Detect which cell encompasses the target text, then output its (X, Y) center coordinate. 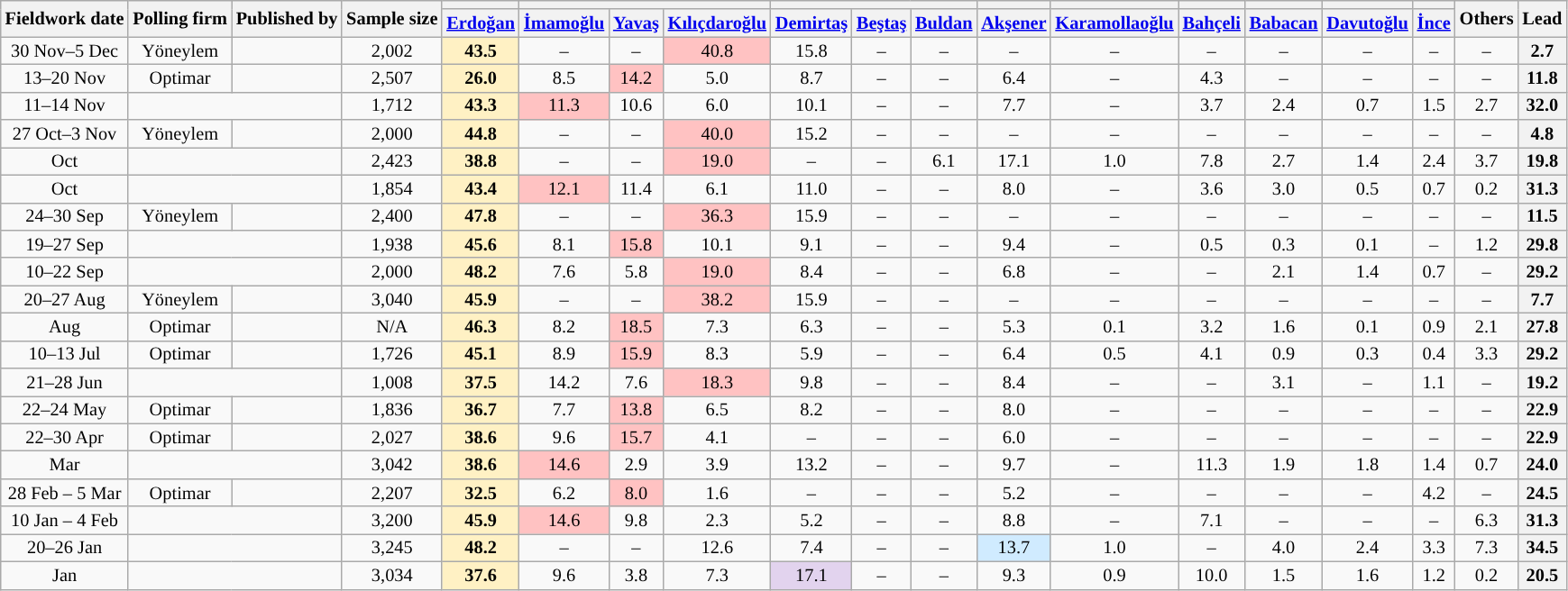
8.9 (564, 355)
22–30 Apr (65, 438)
2.9 (637, 465)
Beştaş (882, 23)
28 Feb – 5 Mar (65, 492)
43.5 (481, 50)
2,207 (391, 492)
9.1 (812, 243)
3.6 (1212, 189)
Erdoğan (481, 23)
11.5 (1542, 216)
Kılıçdaroğlu (718, 23)
27 Oct–3 Nov (65, 133)
20.5 (1542, 575)
İnce (1434, 23)
10.0 (1212, 575)
38.2 (718, 299)
3.0 (1284, 189)
4.0 (1284, 548)
20–27 Aug (65, 299)
24–30 Sep (65, 216)
6.8 (1013, 272)
3,200 (391, 521)
Karamollaoğlu (1114, 23)
4.8 (1542, 133)
3.1 (1284, 382)
1.9 (1284, 465)
Babacan (1284, 23)
Aug (65, 326)
2.3 (718, 521)
9.3 (1013, 575)
13.7 (1013, 548)
8.8 (1013, 521)
40.8 (718, 50)
27.8 (1542, 326)
İmamoğlu (564, 23)
37.5 (481, 382)
8.7 (812, 77)
13.2 (812, 465)
1,836 (391, 409)
11–14 Nov (65, 106)
Akşener (1013, 23)
3.8 (637, 575)
Fieldwork date (65, 18)
1,008 (391, 382)
2,423 (391, 160)
30 Nov–5 Dec (65, 50)
Others (1487, 18)
2,400 (391, 216)
Mar (65, 465)
36.3 (718, 216)
3,042 (391, 465)
38.8 (481, 160)
9.7 (1013, 465)
6.2 (564, 492)
5.3 (1013, 326)
20–26 Jan (65, 548)
13–20 Nov (65, 77)
10–13 Jul (65, 355)
5.0 (718, 77)
10–22 Sep (65, 272)
1,726 (391, 355)
Demirtaş (812, 23)
Yavaş (637, 23)
Lead (1542, 18)
3,034 (391, 575)
32.5 (481, 492)
24.5 (1542, 492)
1.1 (1434, 382)
9.4 (1013, 243)
26.0 (481, 77)
4.2 (1434, 492)
8.5 (564, 77)
Polling firm (179, 18)
Published by (287, 18)
5.9 (812, 355)
12.6 (718, 548)
2,002 (391, 50)
8.1 (564, 243)
Davutoğlu (1367, 23)
3.9 (718, 465)
7.4 (812, 548)
11.4 (637, 189)
10.6 (637, 106)
10 Jan – 4 Feb (65, 521)
1,854 (391, 189)
11.0 (812, 189)
37.6 (481, 575)
0.4 (1434, 355)
19–27 Sep (65, 243)
34.5 (1542, 548)
15.2 (812, 133)
7.1 (1212, 521)
19.8 (1542, 160)
43.3 (481, 106)
Buldan (943, 23)
21–28 Jun (65, 382)
4.3 (1212, 77)
Jan (65, 575)
8.3 (718, 355)
45.6 (481, 243)
36.7 (481, 409)
47.8 (481, 216)
45.1 (481, 355)
40.0 (718, 133)
46.3 (481, 326)
43.4 (481, 189)
1,712 (391, 106)
2,027 (391, 438)
N/A (391, 326)
15.7 (637, 438)
3,040 (391, 299)
11.8 (1542, 77)
12.1 (564, 189)
44.8 (481, 133)
Sample size (391, 18)
19.2 (1542, 382)
18.5 (637, 326)
22–24 May (65, 409)
18.3 (718, 382)
6.5 (718, 409)
3,245 (391, 548)
5.8 (637, 272)
1,938 (391, 243)
13.8 (637, 409)
3.2 (1212, 326)
2,507 (391, 77)
1.8 (1367, 465)
29.8 (1542, 243)
Bahçeli (1212, 23)
24.0 (1542, 465)
32.0 (1542, 106)
7.8 (1212, 160)
